For the text-containing cell, return its midpoint in [x, y] coordinate format. 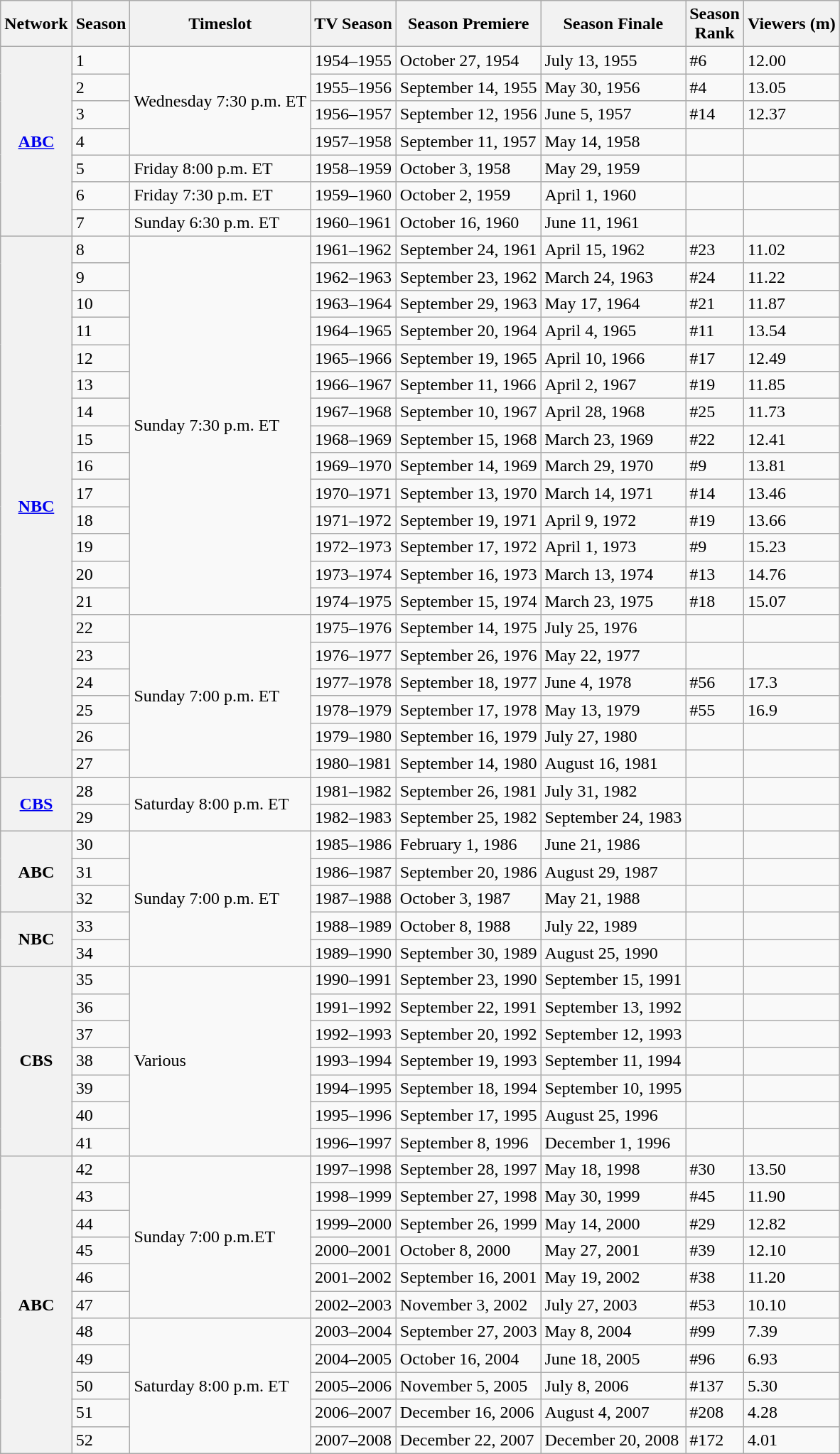
September 24, 1983 [613, 818]
October 2, 1959 [468, 195]
1986–1987 [354, 872]
July 31, 1982 [613, 791]
July 22, 1989 [613, 926]
2004–2005 [354, 1359]
#13 [715, 574]
1972–1973 [354, 547]
March 24, 1963 [613, 276]
25 [101, 709]
52 [101, 1440]
16.9 [792, 709]
October 3, 1958 [468, 168]
21 [101, 601]
1991–1992 [354, 1007]
May 30, 1999 [613, 1196]
April 2, 1967 [613, 385]
1979–1980 [354, 736]
1996–1997 [354, 1142]
April 15, 1962 [613, 249]
1990–1991 [354, 980]
28 [101, 791]
#21 [715, 303]
November 5, 2005 [468, 1386]
1961–1962 [354, 249]
September 20, 1964 [468, 330]
September 28, 1997 [468, 1169]
SeasonRank [715, 24]
September 16, 1979 [468, 736]
September 14, 1969 [468, 466]
11 [101, 330]
September 8, 1996 [468, 1142]
12.37 [792, 114]
#53 [715, 1305]
1977–1978 [354, 682]
May 29, 1959 [613, 168]
April 1, 1960 [613, 195]
35 [101, 980]
September 19, 1971 [468, 520]
13.50 [792, 1169]
1975–1976 [354, 628]
47 [101, 1305]
2000–2001 [354, 1251]
#99 [715, 1332]
13 [101, 385]
September 16, 1973 [468, 574]
7.39 [792, 1332]
13.46 [792, 493]
September 14, 1975 [468, 628]
20 [101, 574]
May 8, 2004 [613, 1332]
September 13, 1992 [613, 1007]
September 16, 2001 [468, 1278]
April 1, 1973 [613, 547]
September 23, 1962 [468, 276]
June 21, 1986 [613, 845]
April 9, 1972 [613, 520]
1963–1964 [354, 303]
#6 [715, 60]
September 17, 1995 [468, 1115]
11.87 [792, 303]
12.49 [792, 357]
#4 [715, 87]
10.10 [792, 1305]
9 [101, 276]
December 1, 1996 [613, 1142]
July 8, 2006 [613, 1386]
September 19, 1965 [468, 357]
June 11, 1961 [613, 222]
#56 [715, 682]
11.90 [792, 1196]
November 3, 2002 [468, 1305]
Viewers (m) [792, 24]
1955–1956 [354, 87]
August 4, 2007 [613, 1413]
August 29, 1987 [613, 872]
1982–1983 [354, 818]
Season Premiere [468, 24]
1969–1970 [354, 466]
#17 [715, 357]
11.22 [792, 276]
1985–1986 [354, 845]
October 16, 1960 [468, 222]
#55 [715, 709]
October 8, 1988 [468, 926]
#29 [715, 1223]
#38 [715, 1278]
11.02 [792, 249]
34 [101, 953]
September 25, 1982 [468, 818]
September 10, 1995 [613, 1088]
4.28 [792, 1413]
1998–1999 [354, 1196]
1994–1995 [354, 1088]
December 20, 2008 [613, 1440]
1992–1993 [354, 1034]
32 [101, 899]
1 [101, 60]
May 22, 1977 [613, 655]
September 27, 1998 [468, 1196]
12 [101, 357]
27 [101, 763]
15 [101, 439]
June 5, 1957 [613, 114]
24 [101, 682]
37 [101, 1034]
June 18, 2005 [613, 1359]
June 4, 1978 [613, 682]
11.20 [792, 1278]
17 [101, 493]
2002–2003 [354, 1305]
15.07 [792, 601]
1989–1990 [354, 953]
July 27, 2003 [613, 1305]
4.01 [792, 1440]
#39 [715, 1251]
1970–1971 [354, 493]
40 [101, 1115]
March 29, 1970 [613, 466]
5 [101, 168]
September 29, 1963 [468, 303]
11.85 [792, 385]
September 15, 1991 [613, 980]
#30 [715, 1169]
31 [101, 872]
2003–2004 [354, 1332]
Season Finale [613, 24]
September 17, 1972 [468, 547]
1954–1955 [354, 60]
Various [220, 1061]
38 [101, 1061]
September 26, 1999 [468, 1223]
50 [101, 1386]
May 30, 1956 [613, 87]
1964–1965 [354, 330]
13.54 [792, 330]
#18 [715, 601]
5.30 [792, 1386]
12.00 [792, 60]
Network [36, 24]
May 18, 1998 [613, 1169]
April 10, 1966 [613, 357]
2 [101, 87]
September 13, 1970 [468, 493]
41 [101, 1142]
1995–1996 [354, 1115]
May 21, 1988 [613, 899]
September 14, 1955 [468, 87]
16 [101, 466]
Friday 8:00 p.m. ET [220, 168]
August 16, 1981 [613, 763]
March 23, 1975 [613, 601]
7 [101, 222]
23 [101, 655]
#11 [715, 330]
Season [101, 24]
August 25, 1990 [613, 953]
September 15, 1974 [468, 601]
48 [101, 1332]
13.05 [792, 87]
36 [101, 1007]
October 27, 1954 [468, 60]
1966–1967 [354, 385]
Sunday 7:30 p.m. ET [220, 425]
1968–1969 [354, 439]
#172 [715, 1440]
1974–1975 [354, 601]
15.23 [792, 547]
April 28, 1968 [613, 412]
13.66 [792, 520]
May 14, 2000 [613, 1223]
April 4, 1965 [613, 330]
1976–1977 [354, 655]
Wednesday 7:30 p.m. ET [220, 101]
#25 [715, 412]
September 14, 1980 [468, 763]
6 [101, 195]
1997–1998 [354, 1169]
17.3 [792, 682]
18 [101, 520]
51 [101, 1413]
September 11, 1994 [613, 1061]
30 [101, 845]
11.73 [792, 412]
September 12, 1956 [468, 114]
December 22, 2007 [468, 1440]
1959–1960 [354, 195]
10 [101, 303]
2006–2007 [354, 1413]
39 [101, 1088]
8 [101, 249]
TV Season [354, 24]
6.93 [792, 1359]
September 15, 1968 [468, 439]
September 24, 1961 [468, 249]
October 3, 1987 [468, 899]
2001–2002 [354, 1278]
#137 [715, 1386]
14 [101, 412]
September 22, 1991 [468, 1007]
March 13, 1974 [613, 574]
August 25, 1996 [613, 1115]
September 19, 1993 [468, 1061]
26 [101, 736]
4 [101, 141]
May 19, 2002 [613, 1278]
19 [101, 547]
1958–1959 [354, 168]
October 16, 2004 [468, 1359]
1973–1974 [354, 574]
1987–1988 [354, 899]
1971–1972 [354, 520]
2005–2006 [354, 1386]
12.10 [792, 1251]
March 23, 1969 [613, 439]
September 17, 1978 [468, 709]
1980–1981 [354, 763]
42 [101, 1169]
December 16, 2006 [468, 1413]
1999–2000 [354, 1223]
2007–2008 [354, 1440]
May 13, 1979 [613, 709]
1993–1994 [354, 1061]
September 26, 1976 [468, 655]
1960–1961 [354, 222]
1967–1968 [354, 412]
1956–1957 [354, 114]
44 [101, 1223]
#208 [715, 1413]
#24 [715, 276]
September 18, 1977 [468, 682]
September 20, 1986 [468, 872]
#23 [715, 249]
12.41 [792, 439]
July 13, 1955 [613, 60]
September 12, 1993 [613, 1034]
46 [101, 1278]
#96 [715, 1359]
1957–1958 [354, 141]
43 [101, 1196]
July 27, 1980 [613, 736]
July 25, 1976 [613, 628]
1981–1982 [354, 791]
October 8, 2000 [468, 1251]
13.81 [792, 466]
1978–1979 [354, 709]
May 14, 1958 [613, 141]
March 14, 1971 [613, 493]
49 [101, 1359]
September 18, 1994 [468, 1088]
1962–1963 [354, 276]
14.76 [792, 574]
1965–1966 [354, 357]
12.82 [792, 1223]
September 11, 1966 [468, 385]
September 26, 1981 [468, 791]
May 17, 1964 [613, 303]
29 [101, 818]
45 [101, 1251]
September 27, 2003 [468, 1332]
September 20, 1992 [468, 1034]
Sunday 6:30 p.m. ET [220, 222]
#22 [715, 439]
May 27, 2001 [613, 1251]
Sunday 7:00 p.m.ET [220, 1237]
#45 [715, 1196]
33 [101, 926]
February 1, 1986 [468, 845]
September 30, 1989 [468, 953]
1988–1989 [354, 926]
Friday 7:30 p.m. ET [220, 195]
September 10, 1967 [468, 412]
September 11, 1957 [468, 141]
22 [101, 628]
September 23, 1990 [468, 980]
Timeslot [220, 24]
3 [101, 114]
